Determine the [x, y] coordinate at the center of the cell enclosing the given text.  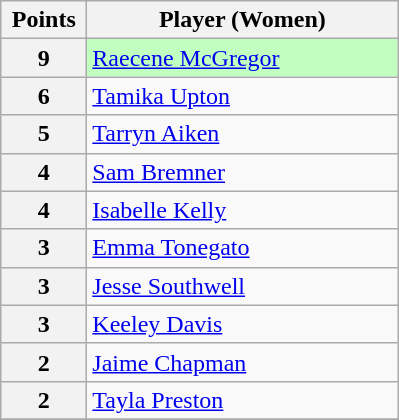
Sam Bremner [242, 172]
Tayla Preston [242, 400]
Isabelle Kelly [242, 210]
Tamika Upton [242, 96]
Tarryn Aiken [242, 134]
Points [44, 20]
6 [44, 96]
9 [44, 58]
5 [44, 134]
Keeley Davis [242, 324]
Raecene McGregor [242, 58]
Emma Tonegato [242, 248]
Jaime Chapman [242, 362]
Player (Women) [242, 20]
Jesse Southwell [242, 286]
